Return (x, y) of the center of cell containing provided text 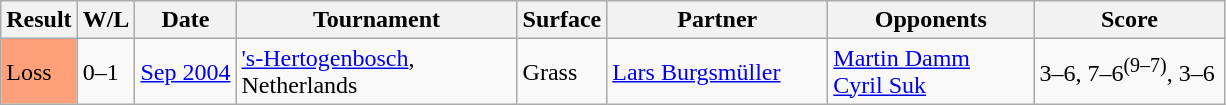
0–1 (106, 72)
Result (39, 20)
Score (1130, 20)
3–6, 7–6(9–7), 3–6 (1130, 72)
Surface (562, 20)
W/L (106, 20)
Date (186, 20)
Partner (718, 20)
Grass (562, 72)
Opponents (931, 20)
Lars Burgsmüller (718, 72)
Loss (39, 72)
Martin Damm Cyril Suk (931, 72)
Tournament (376, 20)
's-Hertogenbosch, Netherlands (376, 72)
Sep 2004 (186, 72)
